Find where the given text appears and provide that cell's center as [x, y] coordinate. 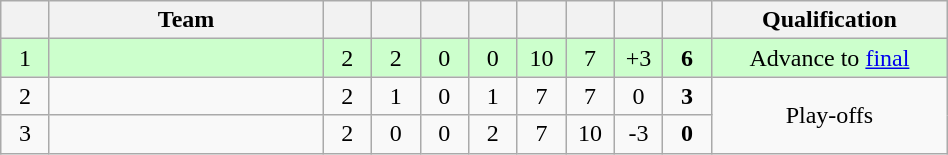
-3 [638, 134]
Qualification [829, 20]
Advance to final [829, 58]
Play-offs [829, 115]
+3 [638, 58]
6 [688, 58]
Team [186, 20]
